Scan for the cell matching the given text and deliver its (x, y) coordinate at center. 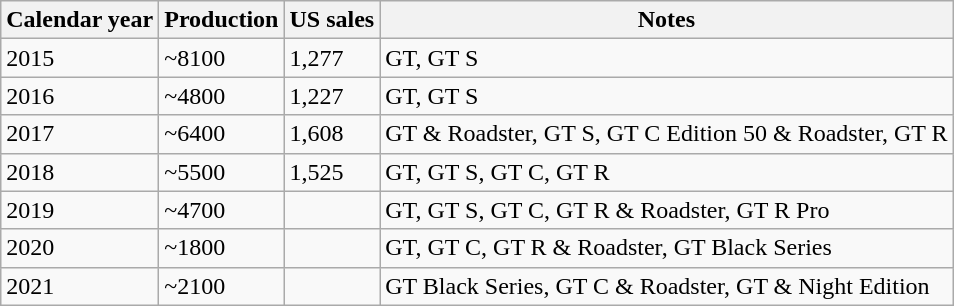
GT, GT S, GT C, GT R (666, 172)
US sales (332, 20)
2017 (80, 134)
~1800 (222, 248)
2020 (80, 248)
Notes (666, 20)
Calendar year (80, 20)
~2100 (222, 286)
~4800 (222, 96)
GT, GT S, GT C, GT R & Roadster, GT R Pro (666, 210)
GT & Roadster, GT S, GT C Edition 50 & Roadster, GT R (666, 134)
~4700 (222, 210)
2021 (80, 286)
Production (222, 20)
2019 (80, 210)
~8100 (222, 58)
2016 (80, 96)
GT, GT C, GT R & Roadster, GT Black Series (666, 248)
1,525 (332, 172)
2018 (80, 172)
2015 (80, 58)
~6400 (222, 134)
~5500 (222, 172)
GT Black Series, GT C & Roadster, GT & Night Edition (666, 286)
1,608 (332, 134)
1,277 (332, 58)
1,227 (332, 96)
